Find where the given text appears and provide that cell's center as (x, y) coordinate. 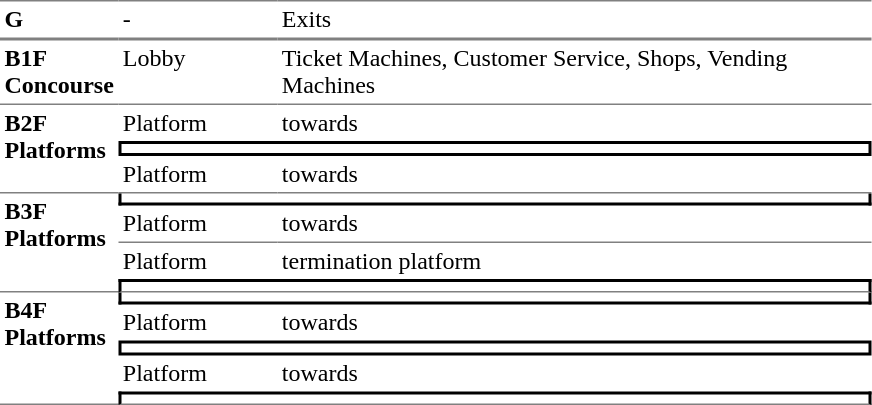
termination platform (574, 261)
- (198, 20)
B4F Platforms (59, 348)
Lobby (198, 72)
Exits (574, 20)
G (59, 20)
B3F Platforms (59, 244)
B1FConcourse (59, 72)
Ticket Machines, Customer Service, Shops, Vending Machines (574, 72)
B2F Platforms (59, 149)
